For the text-containing cell, return its midpoint in (x, y) coordinate format. 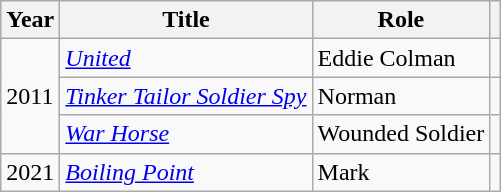
2021 (30, 172)
Role (401, 20)
Eddie Colman (401, 58)
Year (30, 20)
Norman (401, 96)
Title (186, 20)
War Horse (186, 134)
Wounded Soldier (401, 134)
2011 (30, 96)
United (186, 58)
Tinker Tailor Soldier Spy (186, 96)
Mark (401, 172)
Boiling Point (186, 172)
